Return (X, Y) of the center of cell containing provided text 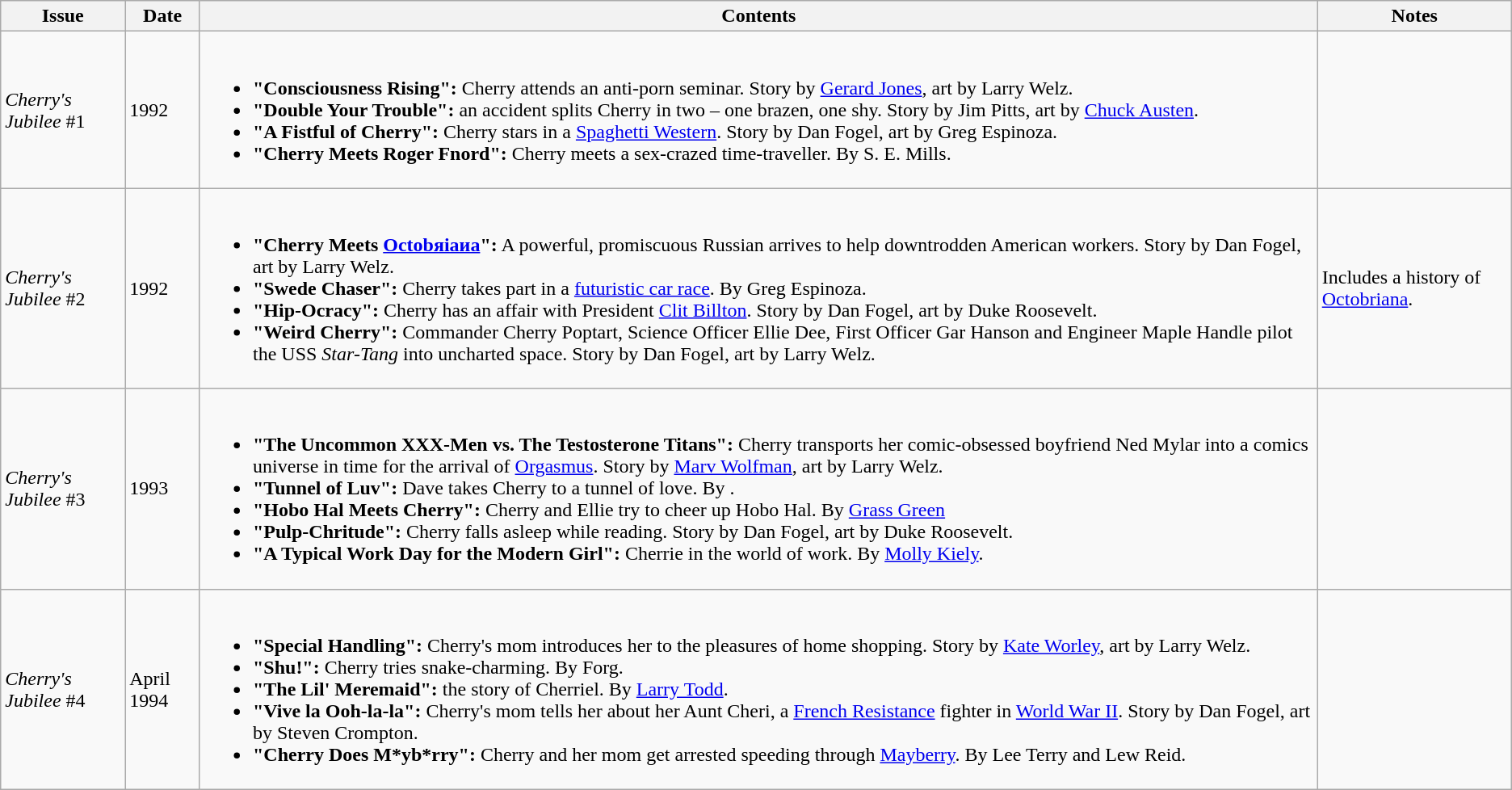
Notes (1414, 16)
Cherry's Jubilee #3 (63, 489)
April 1994 (163, 689)
Includes a history of Octobriana. (1414, 288)
Date (163, 16)
Issue (63, 16)
1993 (163, 489)
Contents (758, 16)
Cherry's Jubilee #4 (63, 689)
Cherry's Jubilee #1 (63, 110)
Cherry's Jubilee #2 (63, 288)
